Locate the cell with the specified text and output its [X, Y] center coordinate. 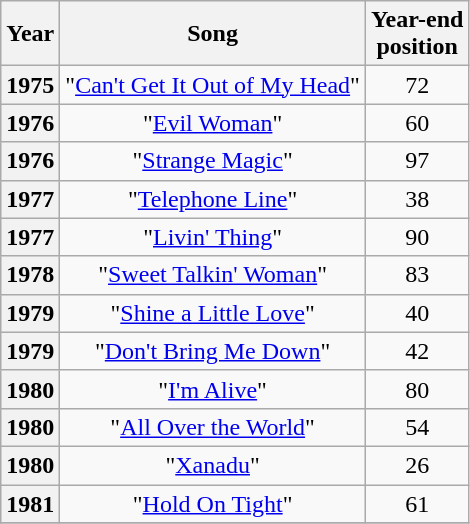
Year-endposition [417, 34]
61 [417, 503]
Year [30, 34]
80 [417, 389]
83 [417, 275]
"Shine a Little Love" [213, 313]
60 [417, 123]
54 [417, 427]
42 [417, 351]
"I'm Alive" [213, 389]
"Hold On Tight" [213, 503]
40 [417, 313]
26 [417, 465]
72 [417, 85]
"Can't Get It Out of My Head" [213, 85]
90 [417, 237]
Song [213, 34]
97 [417, 161]
"Don't Bring Me Down" [213, 351]
"Strange Magic" [213, 161]
"Sweet Talkin' Woman" [213, 275]
1981 [30, 503]
1978 [30, 275]
"Evil Woman" [213, 123]
38 [417, 199]
"Xanadu" [213, 465]
"Telephone Line" [213, 199]
"All Over the World" [213, 427]
1975 [30, 85]
"Livin' Thing" [213, 237]
